Identify which cell holds the provided text, then report its [X, Y] central coordinate. 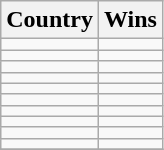
Country [50, 20]
Wins [130, 20]
